Pinpoint the cell where the given text exists, returning its (X, Y) midpoint coordinate. 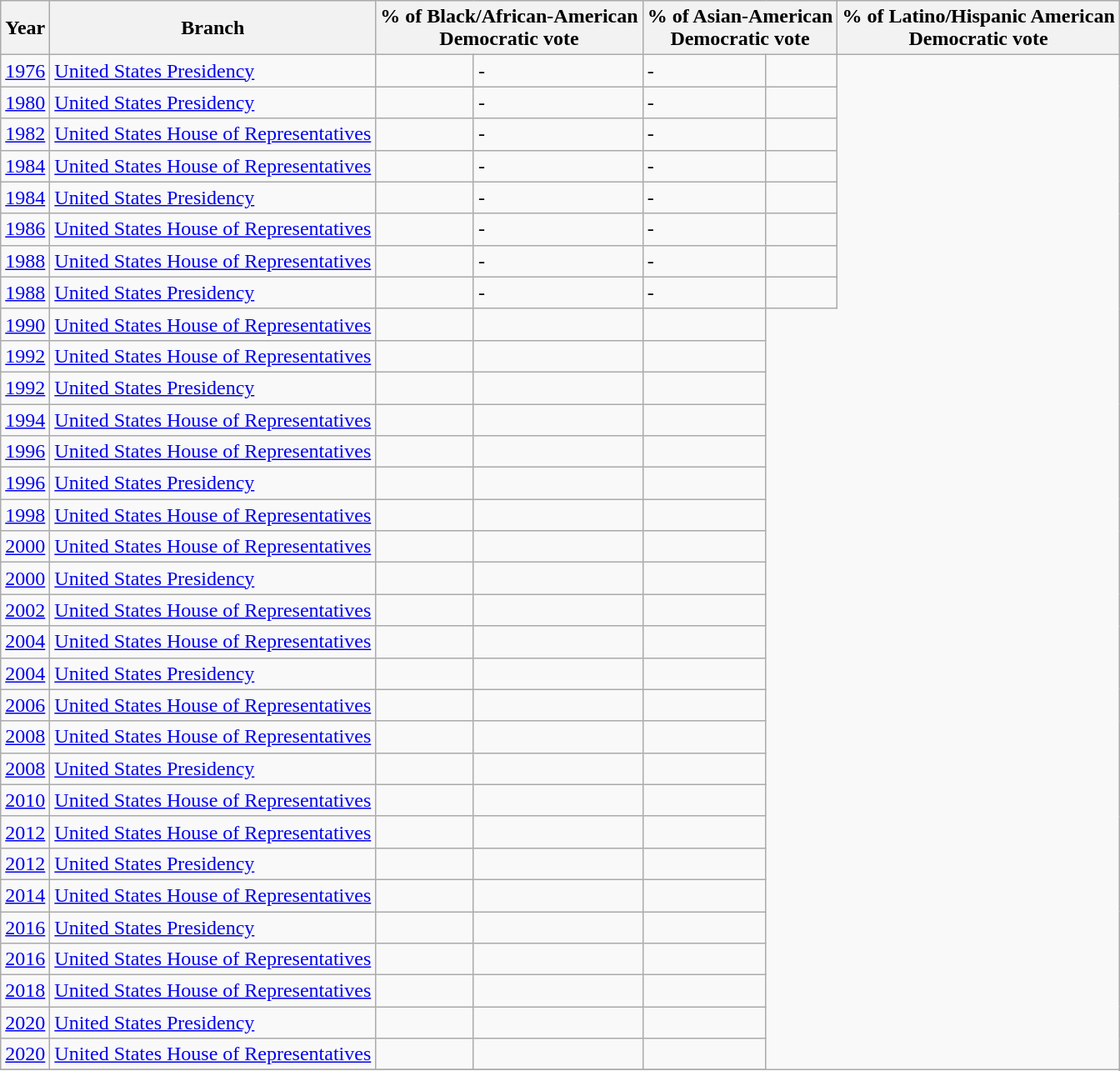
1998 (25, 515)
2006 (25, 705)
2010 (25, 800)
% of Latino/Hispanic AmericanDemocratic vote (978, 28)
1980 (25, 103)
1982 (25, 134)
1986 (25, 229)
2014 (25, 895)
Year (25, 28)
% of Black/African-AmericanDemocratic vote (509, 28)
1994 (25, 419)
% of Asian-AmericanDemocratic vote (740, 28)
2018 (25, 991)
2002 (25, 610)
Branch (213, 28)
1976 (25, 71)
1990 (25, 324)
